Extract the [X, Y] coordinate from the center of the cell holding the provided text.  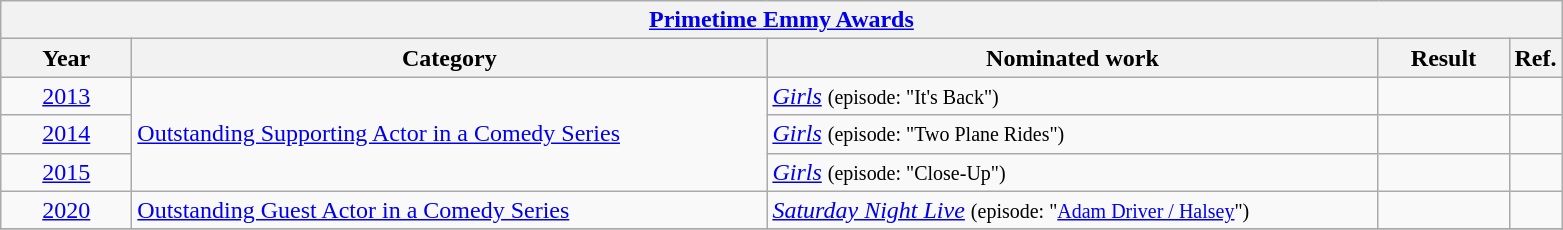
Saturday Night Live (episode: "Adam Driver / Halsey") [1072, 210]
2014 [66, 134]
2015 [66, 172]
Girls (episode: "It's Back") [1072, 96]
Outstanding Supporting Actor in a Comedy Series [450, 134]
Primetime Emmy Awards [782, 20]
Ref. [1536, 58]
2020 [66, 210]
2013 [66, 96]
Result [1444, 58]
Year [66, 58]
Girls (episode: "Two Plane Rides") [1072, 134]
Girls (episode: "Close-Up") [1072, 172]
Nominated work [1072, 58]
Category [450, 58]
Outstanding Guest Actor in a Comedy Series [450, 210]
